Extract the (x, y) coordinate from the center of the cell holding the provided text.  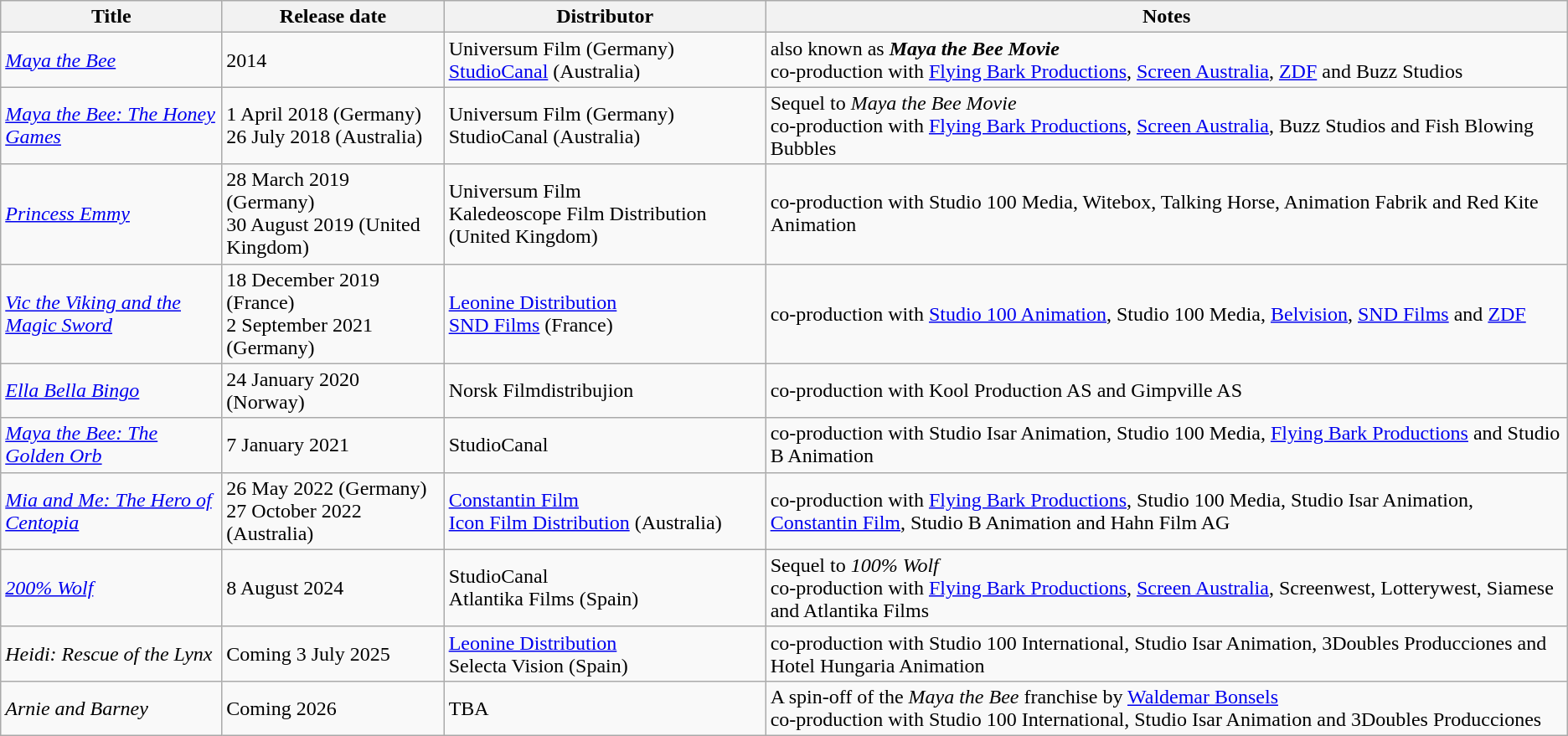
also known as Maya the Bee Movieco-production with Flying Bark Productions, Screen Australia, ZDF and Buzz Studios (1166, 60)
StudioCanal (605, 445)
Coming 2026 (333, 708)
Sequel to Maya the Bee Movieco-production with Flying Bark Productions, Screen Australia, Buzz Studios and Fish Blowing Bubbles (1166, 126)
Release date (333, 17)
Universum FilmKaledeoscope Film Distribution (United Kingdom) (605, 214)
Notes (1166, 17)
Leonine DistributionSND Films (France) (605, 313)
Norsk Filmdistribujion (605, 390)
Constantin FilmIcon Film Distribution (Australia) (605, 511)
co-production with Kool Production AS and Gimpville AS (1166, 390)
Mia and Me: The Hero of Centopia (111, 511)
Distributor (605, 17)
Sequel to 100% Wolfco-production with Flying Bark Productions, Screen Australia, Screenwest, Lotterywest, Siamese and Atlantika Films (1166, 588)
200% Wolf (111, 588)
Maya the Bee: The Golden Orb (111, 445)
Coming 3 July 2025 (333, 653)
Heidi: Rescue of the Lynx (111, 653)
Leonine DistributionSelecta Vision (Spain) (605, 653)
Ella Bella Bingo (111, 390)
Title (111, 17)
co-production with Studio 100 Animation, Studio 100 Media, Belvision, SND Films and ZDF (1166, 313)
co-production with Studio Isar Animation, Studio 100 Media, Flying Bark Productions and Studio B Animation (1166, 445)
StudioCanalAtlantika Films (Spain) (605, 588)
26 May 2022 (Germany)27 October 2022 (Australia) (333, 511)
24 January 2020 (Norway) (333, 390)
7 January 2021 (333, 445)
2014 (333, 60)
18 December 2019 (France)2 September 2021 (Germany) (333, 313)
TBA (605, 708)
Vic the Viking and the Magic Sword (111, 313)
Maya the Bee (111, 60)
Princess Emmy (111, 214)
Arnie and Barney (111, 708)
co-production with Flying Bark Productions, Studio 100 Media, Studio Isar Animation, Constantin Film, Studio B Animation and Hahn Film AG (1166, 511)
co-production with Studio 100 International, Studio Isar Animation, 3Doubles Producciones and Hotel Hungaria Animation (1166, 653)
co-production with Studio 100 Media, Witebox, Talking Horse, Animation Fabrik and Red Kite Animation (1166, 214)
8 August 2024 (333, 588)
1 April 2018 (Germany)26 July 2018 (Australia) (333, 126)
28 March 2019 (Germany)30 August 2019 (United Kingdom) (333, 214)
Maya the Bee: The Honey Games (111, 126)
